Search for the cell housing the specified text and yield its (X, Y) center coordinate. 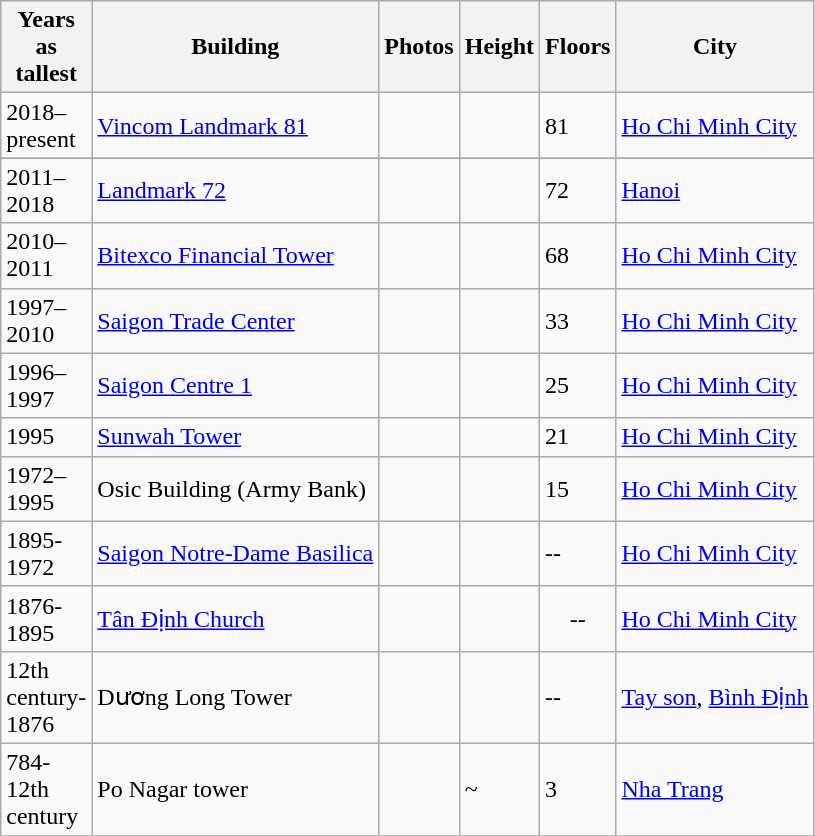
3 (578, 789)
Bitexco Financial Tower (236, 256)
1972–1995 (46, 488)
1995 (46, 437)
Tay son, Bình Định (715, 697)
Po Nagar tower (236, 789)
Saigon Notre-Dame Basilica (236, 554)
Osic Building (Army Bank) (236, 488)
Floors (578, 47)
1895-1972 (46, 554)
Height (499, 47)
25 (578, 386)
12th century-1876 (46, 697)
1876-1895 (46, 618)
Dương Long Tower (236, 697)
Landmark 72 (236, 190)
Vincom Landmark 81 (236, 126)
2010–2011 (46, 256)
Years as tallest (46, 47)
1996–1997 (46, 386)
Nha Trang (715, 789)
2018–present (46, 126)
21 (578, 437)
City (715, 47)
1997–2010 (46, 320)
Photos (419, 47)
2011–2018 (46, 190)
15 (578, 488)
72 (578, 190)
Tân Định Church (236, 618)
Hanoi (715, 190)
Sunwah Tower (236, 437)
Saigon Centre 1 (236, 386)
33 (578, 320)
81 (578, 126)
~ (499, 789)
68 (578, 256)
784-12th century (46, 789)
Saigon Trade Center (236, 320)
Building (236, 47)
